For the text-containing cell, return its midpoint in [x, y] coordinate format. 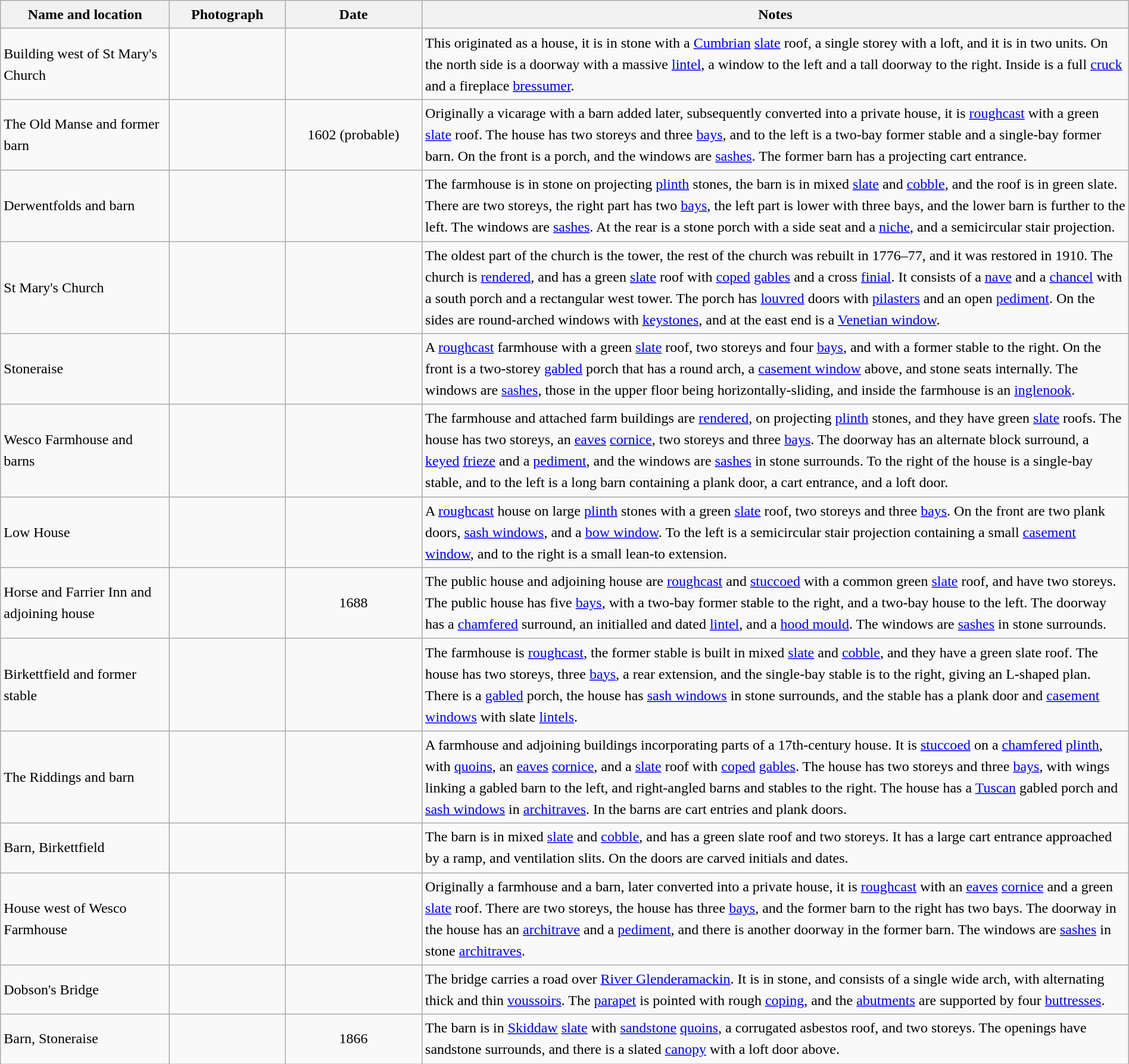
Low House [85, 532]
Name and location [85, 14]
Notes [775, 14]
Wesco Farmhouse and barns [85, 450]
St Mary's Church [85, 287]
Horse and Farrier Inn and adjoining house [85, 603]
Dobson's Bridge [85, 990]
1602 (probable) [354, 135]
The Old Manse and former barn [85, 135]
Barn, Birkettfield [85, 848]
Barn, Stoneraise [85, 1040]
Building west of St Mary's Church [85, 64]
Stoneraise [85, 369]
1866 [354, 1040]
The Riddings and barn [85, 776]
Birkettfield and former stable [85, 685]
Photograph [227, 14]
Date [354, 14]
1688 [354, 603]
Derwentfolds and barn [85, 206]
House west of Wesco Farmhouse [85, 919]
